Pinpoint the cell where the given text exists, returning its (X, Y) midpoint coordinate. 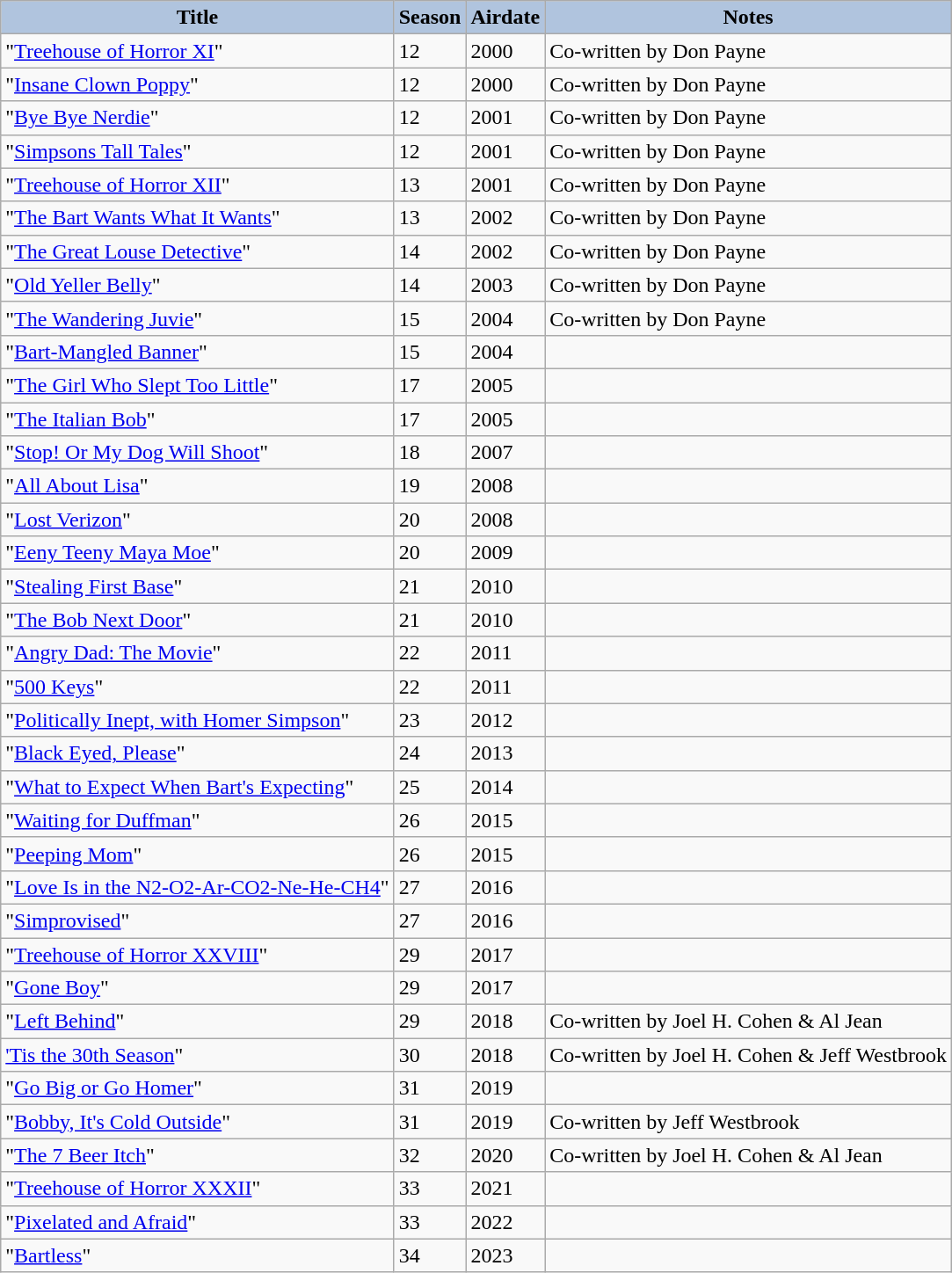
"Eeny Teeny Maya Moe" (197, 553)
"Angry Dad: The Movie" (197, 653)
2022 (505, 1222)
"The Bob Next Door" (197, 620)
"Peeping Mom" (197, 854)
Airdate (505, 18)
"Politically Inept, with Homer Simpson" (197, 720)
Co-written by Jeff Westbrook (749, 1122)
2023 (505, 1255)
2007 (505, 453)
Title (197, 18)
"Old Yeller Belly" (197, 285)
"The Girl Who Slept Too Little" (197, 385)
"Treehouse of Horror XXVIII" (197, 954)
"Stop! Or My Dog Will Shoot" (197, 453)
2020 (505, 1155)
24 (430, 753)
2021 (505, 1189)
"Love Is in the N2-O2-Ar-CO2-Ne-He-CH4" (197, 887)
"Black Eyed, Please" (197, 753)
25 (430, 787)
"Bart-Mangled Banner" (197, 352)
32 (430, 1155)
"Treehouse of Horror XXXII" (197, 1189)
"Simpsons Tall Tales" (197, 151)
"What to Expect When Bart's Expecting" (197, 787)
18 (430, 453)
2012 (505, 720)
'Tis the 30th Season" (197, 1055)
23 (430, 720)
"The 7 Beer Itch" (197, 1155)
"Waiting for Duffman" (197, 820)
"Treehouse of Horror XII" (197, 185)
2014 (505, 787)
"The Great Louse Detective" (197, 251)
Notes (749, 18)
19 (430, 486)
"500 Keys" (197, 687)
34 (430, 1255)
"Gone Boy" (197, 988)
30 (430, 1055)
"Pixelated and Afraid" (197, 1222)
2009 (505, 553)
"Bartless" (197, 1255)
"Simprovised" (197, 920)
"Left Behind" (197, 1022)
"Stealing First Base" (197, 586)
2013 (505, 753)
"The Wandering Juvie" (197, 318)
"The Bart Wants What It Wants" (197, 218)
"The Italian Bob" (197, 419)
"Treehouse of Horror XI" (197, 51)
"Bye Bye Nerdie" (197, 118)
"Lost Verizon" (197, 520)
2003 (505, 285)
"Bobby, It's Cold Outside" (197, 1122)
Season (430, 18)
"Insane Clown Poppy" (197, 84)
Co-written by Joel H. Cohen & Jeff Westbrook (749, 1055)
"All About Lisa" (197, 486)
"Go Big or Go Homer" (197, 1088)
